Return [x, y] of the center of cell containing provided text 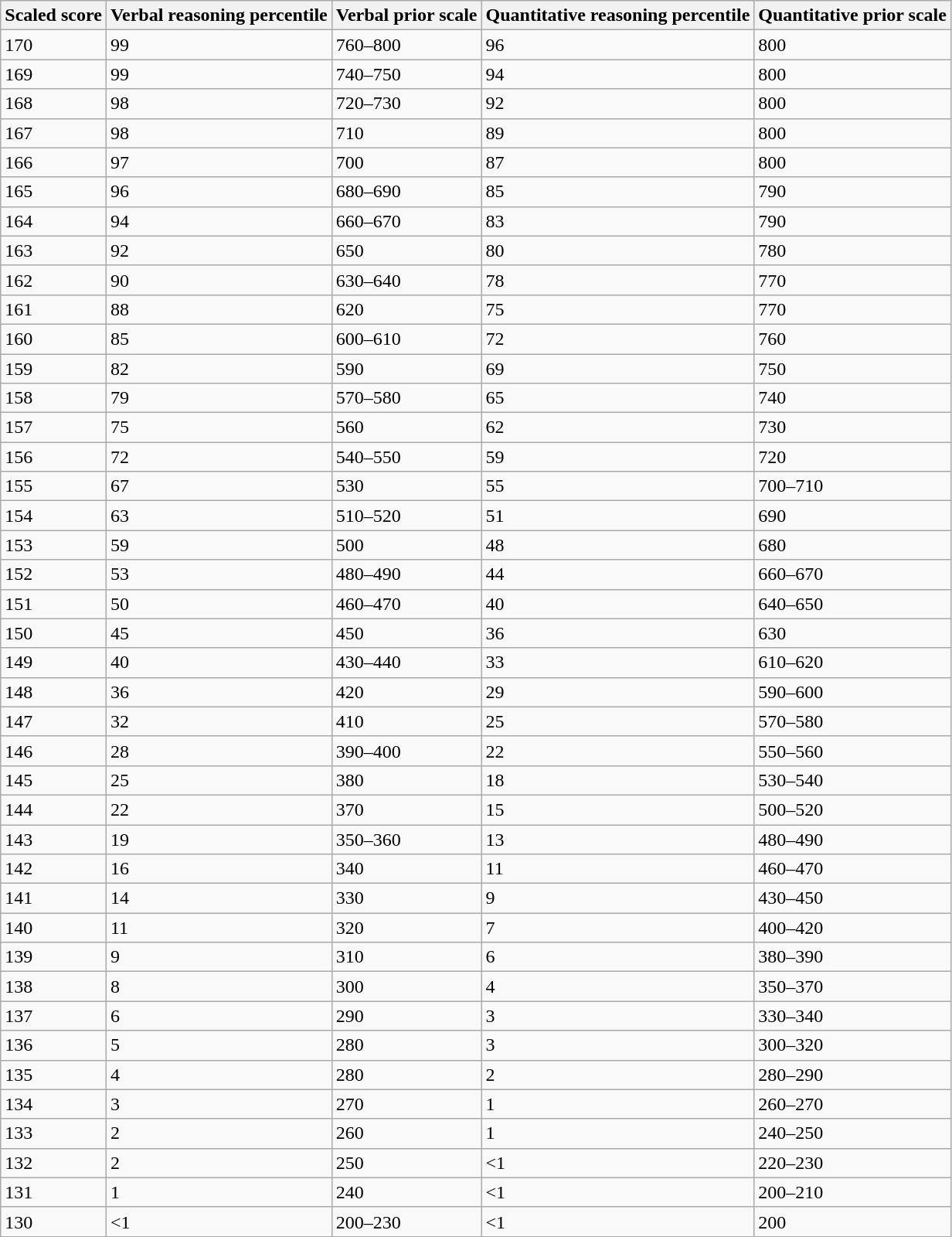
260 [406, 1133]
147 [54, 721]
65 [618, 398]
200 [853, 1222]
151 [54, 604]
144 [54, 809]
18 [618, 780]
83 [618, 221]
29 [618, 692]
290 [406, 1016]
220–230 [853, 1163]
310 [406, 957]
400–420 [853, 928]
510–520 [406, 516]
540–550 [406, 457]
159 [54, 369]
137 [54, 1016]
710 [406, 133]
8 [219, 987]
162 [54, 280]
33 [618, 663]
730 [853, 428]
148 [54, 692]
168 [54, 104]
88 [219, 309]
166 [54, 162]
80 [618, 250]
200–210 [853, 1192]
240 [406, 1192]
69 [618, 369]
142 [54, 869]
158 [54, 398]
260–270 [853, 1104]
130 [54, 1222]
590–600 [853, 692]
67 [219, 486]
79 [219, 398]
160 [54, 339]
44 [618, 574]
141 [54, 898]
380 [406, 780]
370 [406, 809]
620 [406, 309]
350–360 [406, 839]
139 [54, 957]
154 [54, 516]
300–320 [853, 1045]
Verbal prior scale [406, 15]
149 [54, 663]
140 [54, 928]
340 [406, 869]
320 [406, 928]
131 [54, 1192]
156 [54, 457]
500–520 [853, 809]
161 [54, 309]
680–690 [406, 192]
132 [54, 1163]
450 [406, 633]
720–730 [406, 104]
550–560 [853, 751]
82 [219, 369]
62 [618, 428]
146 [54, 751]
760–800 [406, 45]
350–370 [853, 987]
720 [853, 457]
740–750 [406, 74]
16 [219, 869]
280–290 [853, 1075]
53 [219, 574]
430–450 [853, 898]
270 [406, 1104]
13 [618, 839]
152 [54, 574]
45 [219, 633]
7 [618, 928]
300 [406, 987]
250 [406, 1163]
630 [853, 633]
240–250 [853, 1133]
700–710 [853, 486]
169 [54, 74]
143 [54, 839]
680 [853, 545]
136 [54, 1045]
5 [219, 1045]
Quantitative prior scale [853, 15]
155 [54, 486]
Scaled score [54, 15]
167 [54, 133]
135 [54, 1075]
690 [853, 516]
Verbal reasoning percentile [219, 15]
420 [406, 692]
55 [618, 486]
600–610 [406, 339]
145 [54, 780]
48 [618, 545]
51 [618, 516]
63 [219, 516]
630–640 [406, 280]
157 [54, 428]
133 [54, 1133]
650 [406, 250]
19 [219, 839]
640–650 [853, 604]
200–230 [406, 1222]
740 [853, 398]
Quantitative reasoning percentile [618, 15]
560 [406, 428]
390–400 [406, 751]
89 [618, 133]
330–340 [853, 1016]
430–440 [406, 663]
500 [406, 545]
165 [54, 192]
14 [219, 898]
380–390 [853, 957]
134 [54, 1104]
15 [618, 809]
164 [54, 221]
97 [219, 162]
163 [54, 250]
590 [406, 369]
78 [618, 280]
760 [853, 339]
90 [219, 280]
530 [406, 486]
530–540 [853, 780]
330 [406, 898]
700 [406, 162]
410 [406, 721]
50 [219, 604]
138 [54, 987]
170 [54, 45]
32 [219, 721]
87 [618, 162]
153 [54, 545]
610–620 [853, 663]
780 [853, 250]
750 [853, 369]
150 [54, 633]
28 [219, 751]
